Provide the (x, y) coordinate of the cell's center where the given text is located.  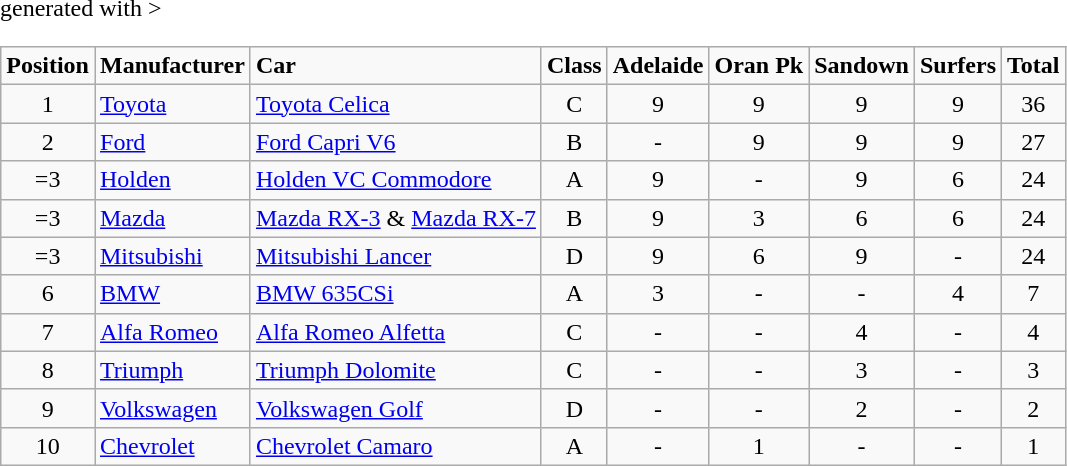
36 (1034, 104)
Alfa Romeo (172, 332)
Mitsubishi (172, 256)
Sandown (862, 66)
Alfa Romeo Alfetta (396, 332)
Toyota (172, 104)
Position (48, 66)
Adelaide (658, 66)
Ford (172, 142)
Total (1034, 66)
Oran Pk (759, 66)
Holden VC Commodore (396, 180)
BMW 635CSi (396, 294)
10 (48, 446)
Car (396, 66)
Chevrolet (172, 446)
Triumph Dolomite (396, 370)
BMW (172, 294)
Ford Capri V6 (396, 142)
8 (48, 370)
27 (1034, 142)
Surfers (958, 66)
Mazda (172, 218)
Mitsubishi Lancer (396, 256)
Class (574, 66)
Toyota Celica (396, 104)
Mazda RX-3 & Mazda RX-7 (396, 218)
Holden (172, 180)
Volkswagen Golf (396, 408)
Volkswagen (172, 408)
Manufacturer (172, 66)
Chevrolet Camaro (396, 446)
Triumph (172, 370)
